Extract the [x, y] coordinate from the center of the cell holding the provided text.  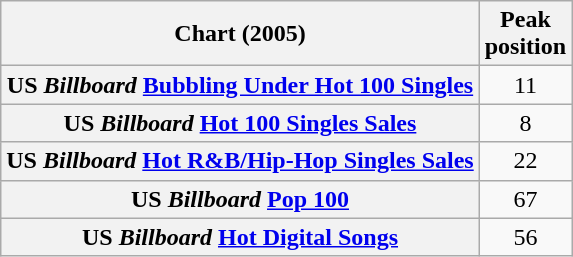
Peakposition [525, 34]
US Billboard Hot 100 Singles Sales [240, 123]
67 [525, 199]
US Billboard Pop 100 [240, 199]
US Billboard Bubbling Under Hot 100 Singles [240, 85]
US Billboard Hot R&B/Hip-Hop Singles Sales [240, 161]
56 [525, 237]
8 [525, 123]
Chart (2005) [240, 34]
22 [525, 161]
11 [525, 85]
US Billboard Hot Digital Songs [240, 237]
